Identify which cell holds the provided text, then report its [x, y] central coordinate. 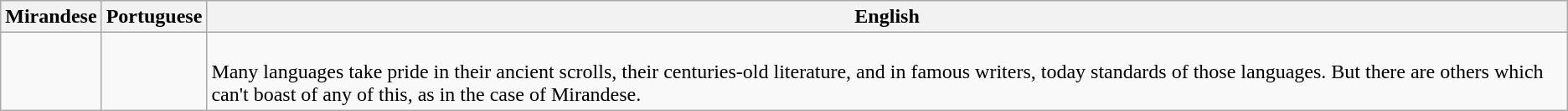
Portuguese [154, 17]
English [887, 17]
Mirandese [51, 17]
